Detect which cell encompasses the target text, then output its [X, Y] center coordinate. 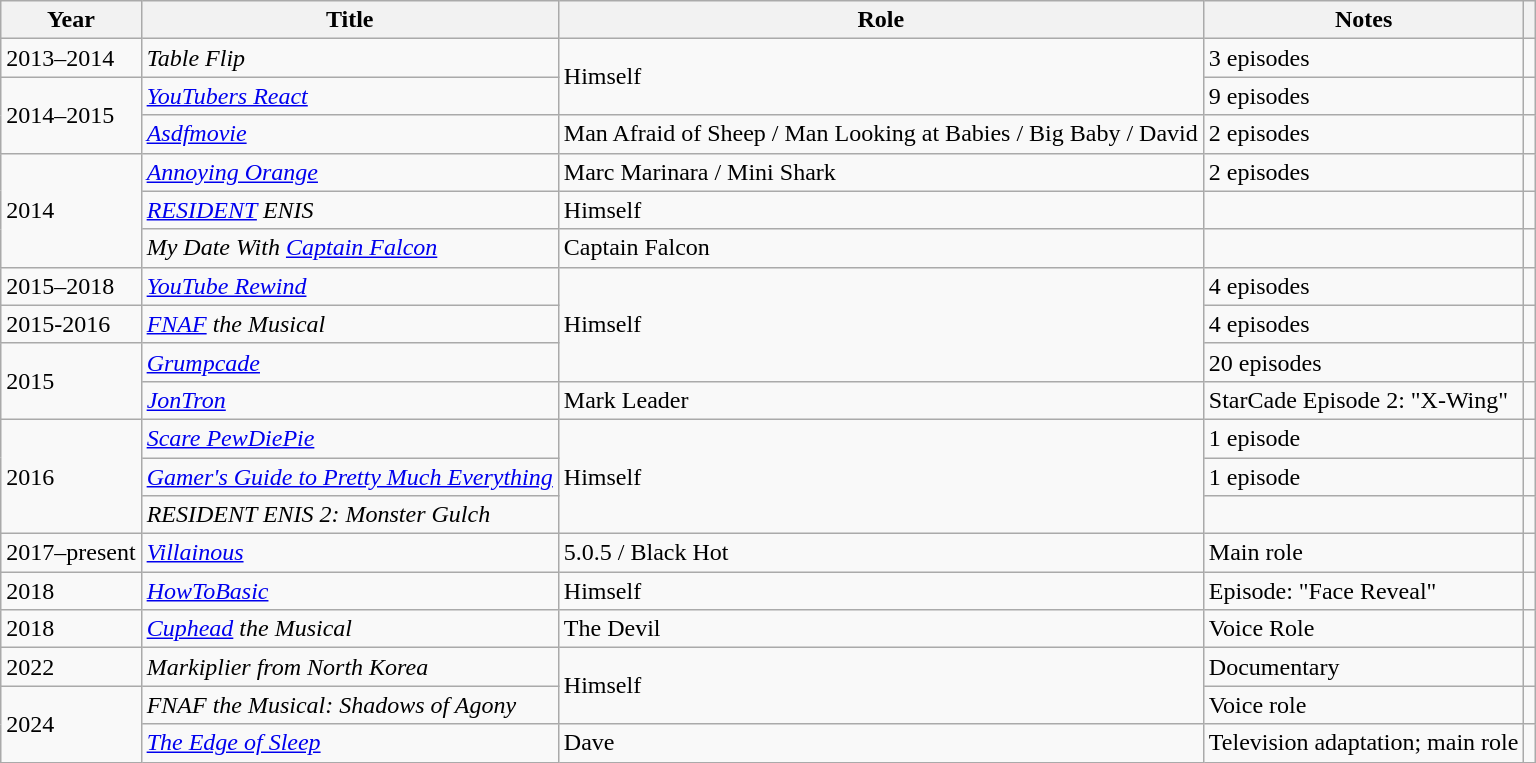
Markiplier from North Korea [350, 667]
Documentary [1364, 667]
2024 [71, 724]
Title [350, 20]
My Date With Captain Falcon [350, 248]
2015–2018 [71, 286]
20 episodes [1364, 362]
Role [880, 20]
9 episodes [1364, 96]
2017–present [71, 553]
2013–2014 [71, 58]
Voice Role [1364, 629]
Gamer's Guide to Pretty Much Everything [350, 477]
Captain Falcon [880, 248]
Television adaptation; main role [1364, 743]
RESIDENT ENIS [350, 210]
YouTube Rewind [350, 286]
Villainous [350, 553]
2022 [71, 667]
2015 [71, 381]
Mark Leader [880, 400]
FNAF the Musical: Shadows of Agony [350, 705]
The Devil [880, 629]
2014 [71, 210]
Episode: "Face Reveal" [1364, 591]
Year [71, 20]
Asdfmovie [350, 134]
FNAF the Musical [350, 324]
Marc Marinara / Mini Shark [880, 172]
2014–2015 [71, 115]
StarCade Episode 2: "X-Wing" [1364, 400]
Man Afraid of Sheep / Man Looking at Babies / Big Baby / David [880, 134]
Main role [1364, 553]
Annoying Orange [350, 172]
Notes [1364, 20]
The Edge of Sleep [350, 743]
HowToBasic [350, 591]
Scare PewDiePie [350, 438]
RESIDENT ENIS 2: Monster Gulch [350, 515]
2016 [71, 476]
YouTubers React [350, 96]
3 episodes [1364, 58]
Grumpcade [350, 362]
JonTron [350, 400]
Table Flip [350, 58]
5.0.5 / Black Hot [880, 553]
2015-2016 [71, 324]
Cuphead the Musical [350, 629]
Voice role [1364, 705]
Dave [880, 743]
